Return [x, y] of the center of cell containing provided text 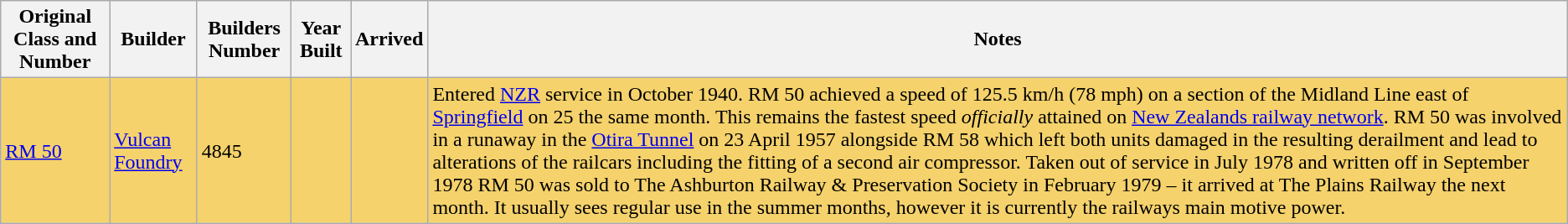
Builder [154, 39]
Original Class and Number [55, 39]
Vulcan Foundry [154, 151]
4845 [245, 151]
Year Built [322, 39]
Arrived [389, 39]
RM 50 [55, 151]
Notes [998, 39]
Builders Number [245, 39]
